Scan for the cell matching the given text and deliver its [x, y] coordinate at center. 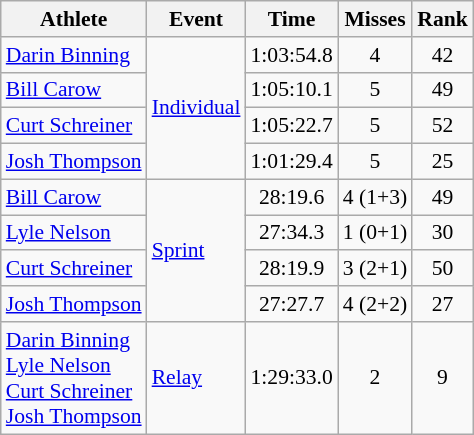
Athlete [74, 19]
Lyle Nelson [74, 233]
1:05:22.7 [291, 126]
1:03:54.8 [291, 55]
Time [291, 19]
Rank [442, 19]
27 [442, 304]
4 (2+2) [375, 304]
Misses [375, 19]
2 [375, 378]
27:34.3 [291, 233]
42 [442, 55]
Darin BinningLyle NelsonCurt SchreinerJosh Thompson [74, 378]
27:27.7 [291, 304]
Relay [196, 378]
52 [442, 126]
1:29:33.0 [291, 378]
9 [442, 378]
1:01:29.4 [291, 162]
4 (1+3) [375, 197]
Event [196, 19]
28:19.9 [291, 269]
3 (2+1) [375, 269]
1:05:10.1 [291, 90]
28:19.6 [291, 197]
Sprint [196, 250]
50 [442, 269]
Individual [196, 108]
1 (0+1) [375, 233]
Darin Binning [74, 55]
25 [442, 162]
4 [375, 55]
30 [442, 233]
